Capture the cell that displays the provided text and extract its [x, y] central coordinate. 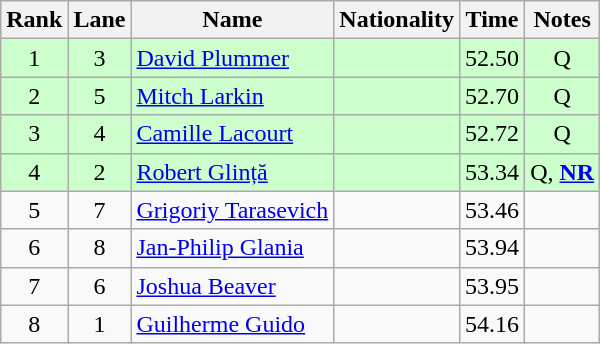
Grigoriy Tarasevich [232, 210]
Lane [100, 20]
Joshua Beaver [232, 286]
Camille Lacourt [232, 134]
Guilherme Guido [232, 324]
Jan-Philip Glania [232, 248]
53.94 [492, 248]
Rank [34, 20]
Notes [562, 20]
54.16 [492, 324]
Robert Glință [232, 172]
Name [232, 20]
53.34 [492, 172]
53.95 [492, 286]
53.46 [492, 210]
Mitch Larkin [232, 96]
52.50 [492, 58]
David Plummer [232, 58]
Time [492, 20]
52.70 [492, 96]
Q, NR [562, 172]
52.72 [492, 134]
Nationality [397, 20]
